Return (x, y) of the center of cell containing provided text 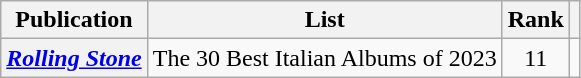
List (324, 20)
11 (536, 58)
Publication (74, 20)
Rank (536, 20)
Rolling Stone (74, 58)
The 30 Best Italian Albums of 2023 (324, 58)
